From the cell containing the given text, extract its center point as (X, Y) coordinate. 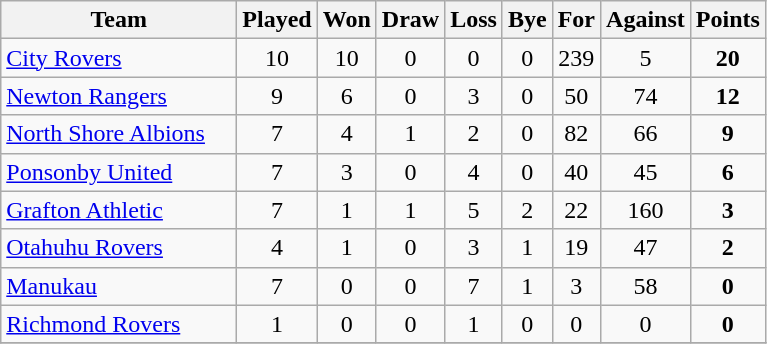
Grafton Athletic (119, 210)
Bye (527, 20)
58 (646, 286)
12 (728, 96)
North Shore Albions (119, 134)
45 (646, 172)
160 (646, 210)
Loss (474, 20)
40 (576, 172)
22 (576, 210)
Played (277, 20)
74 (646, 96)
Newton Rangers (119, 96)
Manukau (119, 286)
City Rovers (119, 58)
Team (119, 20)
82 (576, 134)
66 (646, 134)
Ponsonby United (119, 172)
Richmond Rovers (119, 324)
20 (728, 58)
Otahuhu Rovers (119, 248)
50 (576, 96)
Won (346, 20)
239 (576, 58)
Draw (410, 20)
47 (646, 248)
For (576, 20)
Against (646, 20)
Points (728, 20)
19 (576, 248)
